Extract the (X, Y) coordinate from the center of the cell holding the provided text.  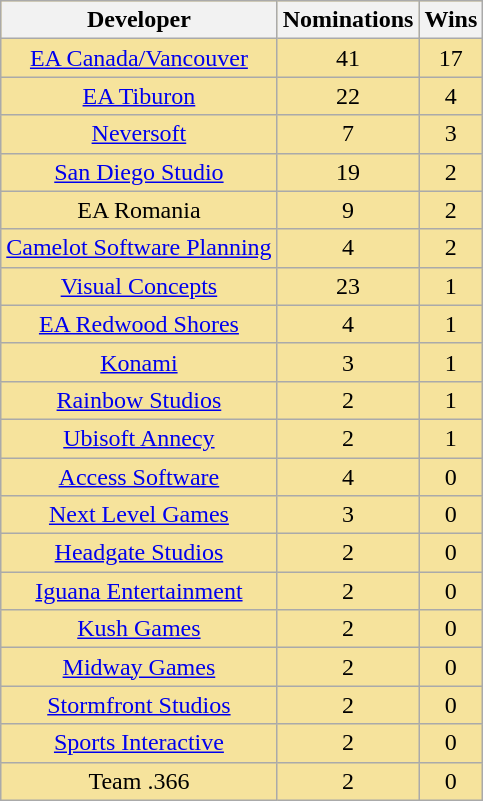
19 (348, 172)
23 (348, 286)
Midway Games (139, 667)
Ubisoft Annecy (139, 438)
Headgate Studios (139, 553)
Nominations (348, 20)
Kush Games (139, 629)
Neversoft (139, 134)
EA Tiburon (139, 96)
Rainbow Studios (139, 400)
Camelot Software Planning (139, 248)
Stormfront Studios (139, 705)
Konami (139, 362)
22 (348, 96)
9 (348, 210)
Access Software (139, 477)
Wins (451, 20)
17 (451, 58)
EA Redwood Shores (139, 324)
Sports Interactive (139, 743)
Visual Concepts (139, 286)
EA Romania (139, 210)
Developer (139, 20)
EA Canada/Vancouver (139, 58)
Next Level Games (139, 515)
Iguana Entertainment (139, 591)
Team .366 (139, 781)
41 (348, 58)
San Diego Studio (139, 172)
7 (348, 134)
